Output the (X, Y) coordinate of the center of the cell containing the given text.  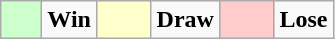
Win (70, 20)
Draw (185, 20)
Lose (304, 20)
